Search for the cell housing the specified text and yield its [X, Y] center coordinate. 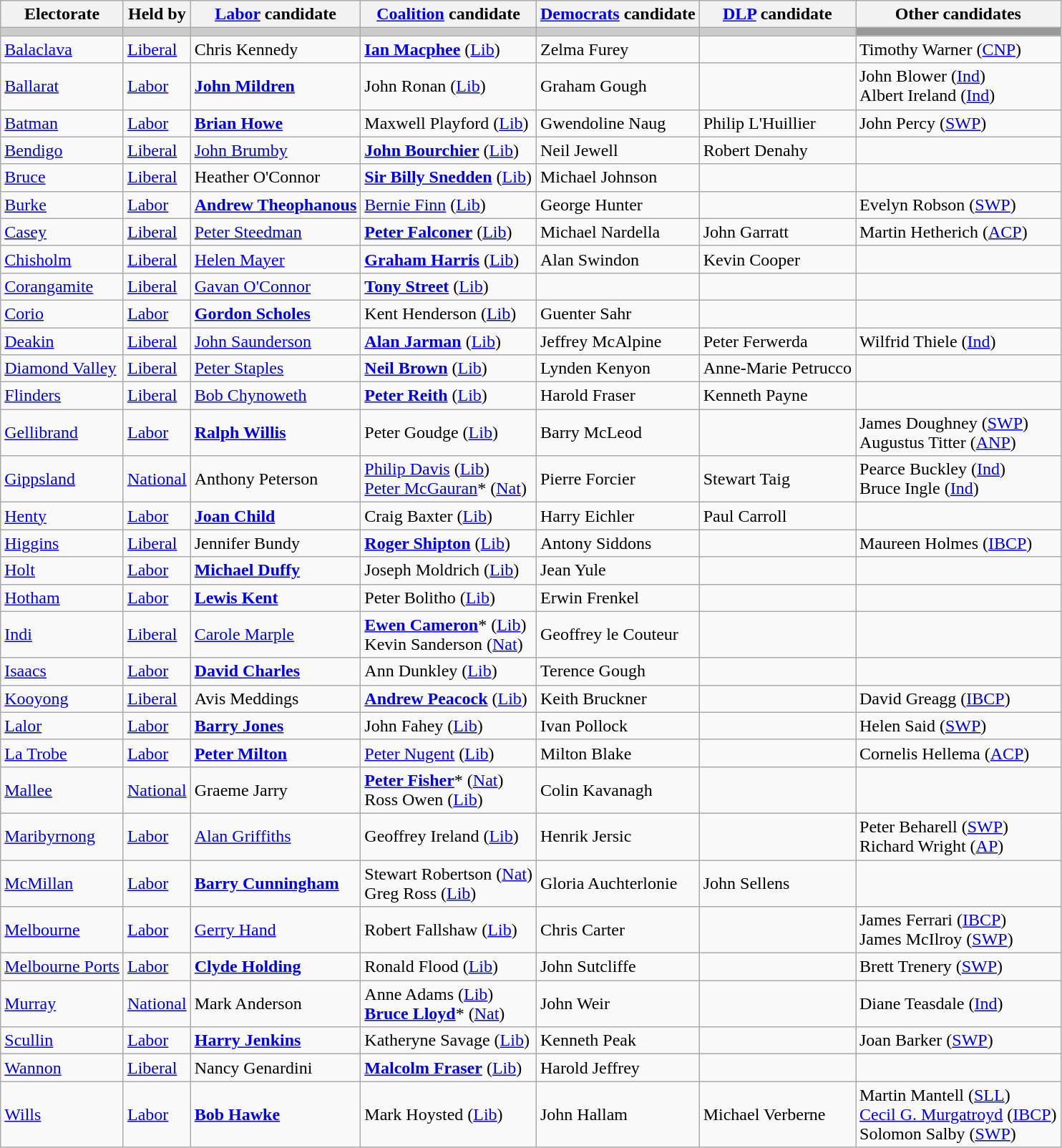
Anne-Marie Petrucco [777, 369]
Joan Child [276, 516]
George Hunter [618, 205]
Democrats candidate [618, 14]
Timothy Warner (CNP) [959, 49]
Held by [157, 14]
Michael Duffy [276, 570]
Balaclava [62, 49]
Holt [62, 570]
Gippsland [62, 480]
Henty [62, 516]
Philip Davis (Lib)Peter McGauran* (Nat) [449, 480]
Lalor [62, 726]
Bendigo [62, 150]
Geoffrey le Couteur [618, 634]
Mallee [62, 790]
Martin Mantell (SLL)Cecil G. Murgatroyd (IBCP)Solomon Salby (SWP) [959, 1114]
Peter Bolitho (Lib) [449, 598]
Harry Jenkins [276, 1041]
Peter Beharell (SWP)Richard Wright (AP) [959, 836]
Harold Jeffrey [618, 1068]
Harold Fraser [618, 396]
Ralph Willis [276, 432]
Sir Billy Snedden (Lib) [449, 177]
Wills [62, 1114]
Batman [62, 123]
Mark Anderson [276, 1003]
David Greagg (IBCP) [959, 699]
Craig Baxter (Lib) [449, 516]
Scullin [62, 1041]
Casey [62, 232]
Chisholm [62, 259]
Diane Teasdale (Ind) [959, 1003]
Peter Ferwerda [777, 341]
John Fahey (Lib) [449, 726]
Kent Henderson (Lib) [449, 313]
Carole Marple [276, 634]
John Ronan (Lib) [449, 86]
Jean Yule [618, 570]
Michael Nardella [618, 232]
Gloria Auchterlonie [618, 883]
James Doughney (SWP)Augustus Titter (ANP) [959, 432]
Brian Howe [276, 123]
Jennifer Bundy [276, 543]
Barry Jones [276, 726]
Keith Bruckner [618, 699]
Bob Hawke [276, 1114]
Peter Milton [276, 753]
Nancy Genardini [276, 1068]
Heather O'Connor [276, 177]
Zelma Furey [618, 49]
John Hallam [618, 1114]
Maxwell Playford (Lib) [449, 123]
Burke [62, 205]
Anthony Peterson [276, 480]
Corio [62, 313]
Martin Hetherich (ACP) [959, 232]
Michael Verberne [777, 1114]
Kenneth Peak [618, 1041]
John Blower (Ind)Albert Ireland (Ind) [959, 86]
John Sutcliffe [618, 967]
Robert Denahy [777, 150]
Electorate [62, 14]
Michael Johnson [618, 177]
Bob Chynoweth [276, 396]
Henrik Jersic [618, 836]
Andrew Theophanous [276, 205]
Ivan Pollock [618, 726]
Pearce Buckley (Ind)Bruce Ingle (Ind) [959, 480]
Graham Harris (Lib) [449, 259]
Kenneth Payne [777, 396]
Peter Goudge (Lib) [449, 432]
Gavan O'Connor [276, 286]
Maureen Holmes (IBCP) [959, 543]
Gerry Hand [276, 930]
Peter Steedman [276, 232]
Ann Dunkley (Lib) [449, 671]
Indi [62, 634]
DLP candidate [777, 14]
Deakin [62, 341]
Lewis Kent [276, 598]
Neil Jewell [618, 150]
McMillan [62, 883]
Kevin Cooper [777, 259]
Peter Falconer (Lib) [449, 232]
Murray [62, 1003]
Wannon [62, 1068]
Milton Blake [618, 753]
John Percy (SWP) [959, 123]
Andrew Peacock (Lib) [449, 699]
Evelyn Robson (SWP) [959, 205]
Gordon Scholes [276, 313]
Labor candidate [276, 14]
Melbourne [62, 930]
Philip L'Huillier [777, 123]
John Saunderson [276, 341]
Alan Swindon [618, 259]
Alan Jarman (Lib) [449, 341]
Stewart Robertson (Nat)Greg Ross (Lib) [449, 883]
Helen Said (SWP) [959, 726]
Paul Carroll [777, 516]
Peter Reith (Lib) [449, 396]
Peter Nugent (Lib) [449, 753]
Avis Meddings [276, 699]
Katheryne Savage (Lib) [449, 1041]
John Bourchier (Lib) [449, 150]
Chris Carter [618, 930]
La Trobe [62, 753]
Bruce [62, 177]
Neil Brown (Lib) [449, 369]
John Weir [618, 1003]
John Garratt [777, 232]
Kooyong [62, 699]
Bernie Finn (Lib) [449, 205]
Corangamite [62, 286]
David Charles [276, 671]
John Brumby [276, 150]
Gellibrand [62, 432]
Joseph Moldrich (Lib) [449, 570]
John Sellens [777, 883]
Erwin Frenkel [618, 598]
Other candidates [959, 14]
Robert Fallshaw (Lib) [449, 930]
Graham Gough [618, 86]
Brett Trenery (SWP) [959, 967]
Peter Fisher* (Nat)Ross Owen (Lib) [449, 790]
Mark Hoysted (Lib) [449, 1114]
Stewart Taig [777, 480]
Ronald Flood (Lib) [449, 967]
Ewen Cameron* (Lib)Kevin Sanderson (Nat) [449, 634]
Guenter Sahr [618, 313]
Flinders [62, 396]
Anne Adams (Lib)Bruce Lloyd* (Nat) [449, 1003]
Malcolm Fraser (Lib) [449, 1068]
Diamond Valley [62, 369]
Barry McLeod [618, 432]
Gwendoline Naug [618, 123]
Graeme Jarry [276, 790]
Tony Street (Lib) [449, 286]
Peter Staples [276, 369]
Hotham [62, 598]
Higgins [62, 543]
Terence Gough [618, 671]
Ballarat [62, 86]
Alan Griffiths [276, 836]
Cornelis Hellema (ACP) [959, 753]
Chris Kennedy [276, 49]
Pierre Forcier [618, 480]
Maribyrnong [62, 836]
Isaacs [62, 671]
Barry Cunningham [276, 883]
Melbourne Ports [62, 967]
James Ferrari (IBCP)James McIlroy (SWP) [959, 930]
Ian Macphee (Lib) [449, 49]
Geoffrey Ireland (Lib) [449, 836]
John Mildren [276, 86]
Joan Barker (SWP) [959, 1041]
Harry Eichler [618, 516]
Antony Siddons [618, 543]
Colin Kavanagh [618, 790]
Helen Mayer [276, 259]
Wilfrid Thiele (Ind) [959, 341]
Clyde Holding [276, 967]
Roger Shipton (Lib) [449, 543]
Lynden Kenyon [618, 369]
Coalition candidate [449, 14]
Jeffrey McAlpine [618, 341]
